For the text-containing cell, return its midpoint in (x, y) coordinate format. 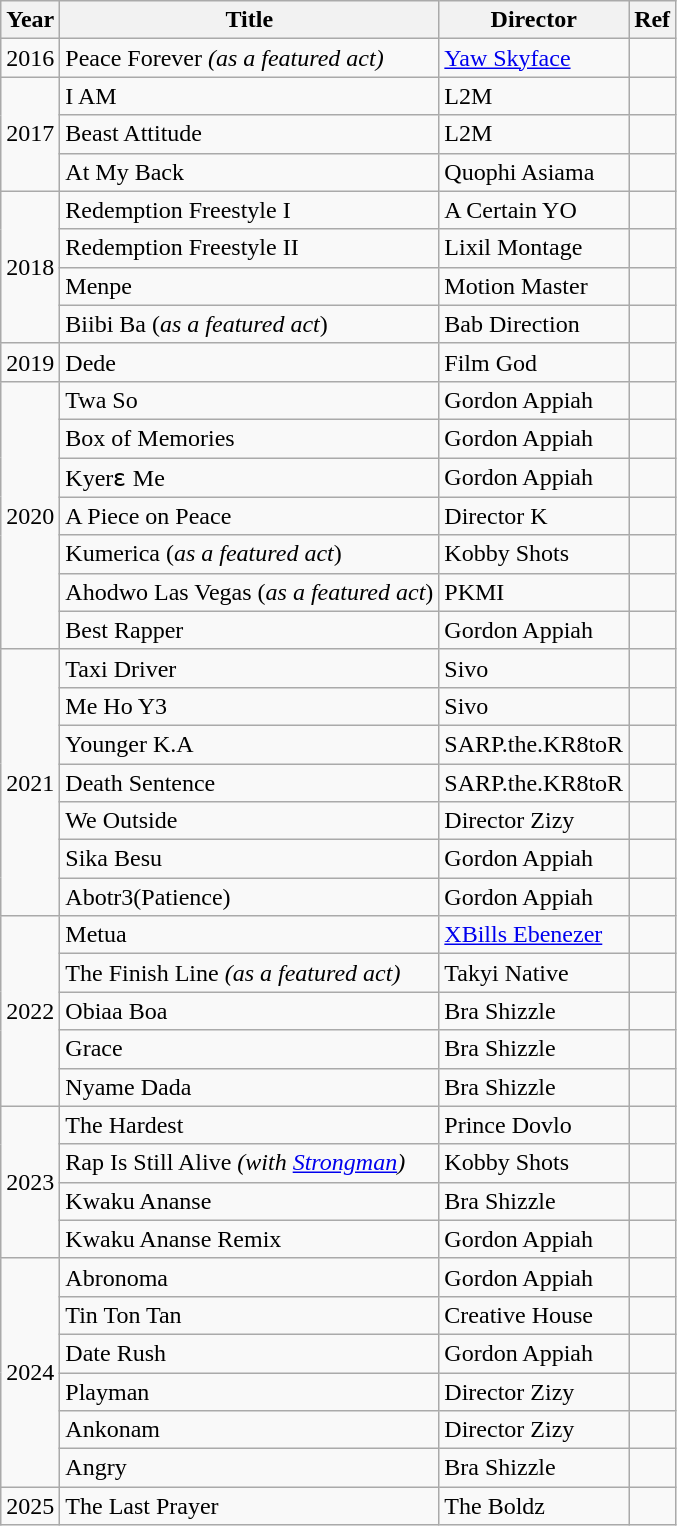
At My Back (250, 172)
Menpe (250, 286)
2019 (30, 362)
Motion Master (534, 286)
Obiaa Boa (250, 1011)
Best Rapper (250, 630)
Kwaku Ananse Remix (250, 1239)
Kwaku Ananse (250, 1201)
XBills Ebenezer (534, 935)
Quophi Asiama (534, 172)
Takyi Native (534, 973)
Ref (652, 20)
Younger K.A (250, 744)
Biibi Ba (as a featured act) (250, 324)
2023 (30, 1182)
The Finish Line (as a featured act) (250, 973)
A Piece on Peace (250, 516)
Taxi Driver (250, 668)
The Boldz (534, 1506)
2022 (30, 1011)
Director (534, 20)
Peace Forever (as a featured act) (250, 58)
The Hardest (250, 1125)
Kyerɛ Me (250, 478)
Me Ho Y3 (250, 706)
Death Sentence (250, 783)
Ankonam (250, 1430)
We Outside (250, 821)
Angry (250, 1468)
Ahodwo Las Vegas (as a featured act) (250, 592)
Date Rush (250, 1353)
Film God (534, 362)
Abronoma (250, 1277)
Director K (534, 516)
Dede (250, 362)
2021 (30, 782)
Tin Ton Tan (250, 1315)
Sika Besu (250, 859)
Lixil Montage (534, 248)
The Last Prayer (250, 1506)
Nyame Dada (250, 1087)
Kumerica (as a featured act) (250, 554)
2020 (30, 515)
Creative House (534, 1315)
Grace (250, 1049)
Twa So (250, 400)
2018 (30, 267)
Title (250, 20)
Redemption Freestyle I (250, 210)
Prince Dovlo (534, 1125)
Bab Direction (534, 324)
I AM (250, 96)
Abotr3(Patience) (250, 897)
PKMI (534, 592)
Rap Is Still Alive (with Strongman) (250, 1163)
Metua (250, 935)
Redemption Freestyle II (250, 248)
Beast Attitude (250, 134)
Playman (250, 1391)
2017 (30, 134)
Year (30, 20)
2016 (30, 58)
2025 (30, 1506)
A Certain YO (534, 210)
Yaw Skyface (534, 58)
Box of Memories (250, 438)
2024 (30, 1372)
